Determine the [X, Y] coordinate at the center of the cell enclosing the given text.  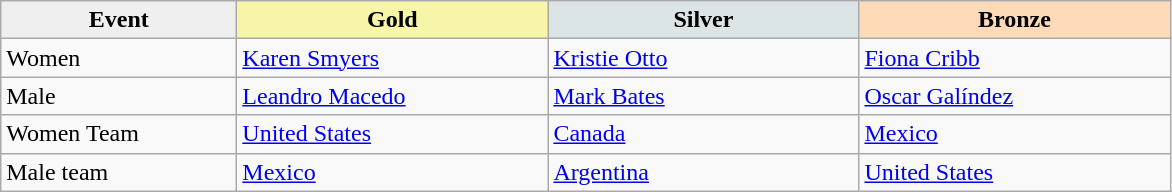
Fiona Cribb [1014, 58]
Argentina [704, 172]
Kristie Otto [704, 58]
Silver [704, 20]
Leandro Macedo [392, 96]
Women Team [119, 134]
Bronze [1014, 20]
Oscar Galíndez [1014, 96]
Women [119, 58]
Canada [704, 134]
Event [119, 20]
Karen Smyers [392, 58]
Male [119, 96]
Male team [119, 172]
Gold [392, 20]
Mark Bates [704, 96]
